Extract the (X, Y) coordinate from the center of the cell holding the provided text.  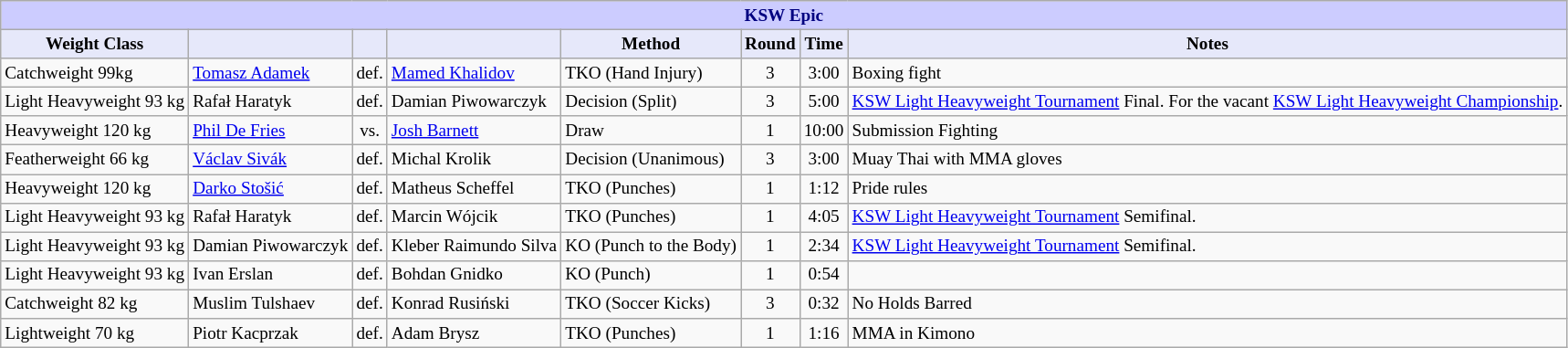
Mamed Khalidov (474, 73)
Method (652, 44)
Matheus Scheffel (474, 188)
Darko Stošić (270, 188)
4:05 (823, 217)
TKO (Soccer Kicks) (652, 304)
Kleber Raimundo Silva (474, 247)
Draw (652, 131)
Phil De Fries (270, 131)
Muay Thai with MMA gloves (1207, 160)
5:00 (823, 101)
Boxing fight (1207, 73)
Konrad Rusiński (474, 304)
Adam Brysz (474, 333)
TKO (Hand Injury) (652, 73)
Václav Sivák (270, 160)
No Holds Barred (1207, 304)
Time (823, 44)
0:54 (823, 275)
Ivan Erslan (270, 275)
Featherweight 66 kg (95, 160)
Round (770, 44)
Catchweight 99kg (95, 73)
KSW Light Heavyweight Tournament Final. For the vacant KSW Light Heavyweight Championship. (1207, 101)
Piotr Kacprzak (270, 333)
Lightweight 70 kg (95, 333)
Tomasz Adamek (270, 73)
vs. (370, 131)
Josh Barnett (474, 131)
Bohdan Gnidko (474, 275)
10:00 (823, 131)
1:12 (823, 188)
Weight Class (95, 44)
Pride rules (1207, 188)
0:32 (823, 304)
1:16 (823, 333)
Catchweight 82 kg (95, 304)
Decision (Unanimous) (652, 160)
Michal Krolik (474, 160)
KO (Punch) (652, 275)
2:34 (823, 247)
Submission Fighting (1207, 131)
Notes (1207, 44)
KSW Epic (784, 16)
Marcin Wójcik (474, 217)
Muslim Tulshaev (270, 304)
Decision (Split) (652, 101)
MMA in Kimono (1207, 333)
KO (Punch to the Body) (652, 247)
